Capture the cell that displays the provided text and extract its (X, Y) central coordinate. 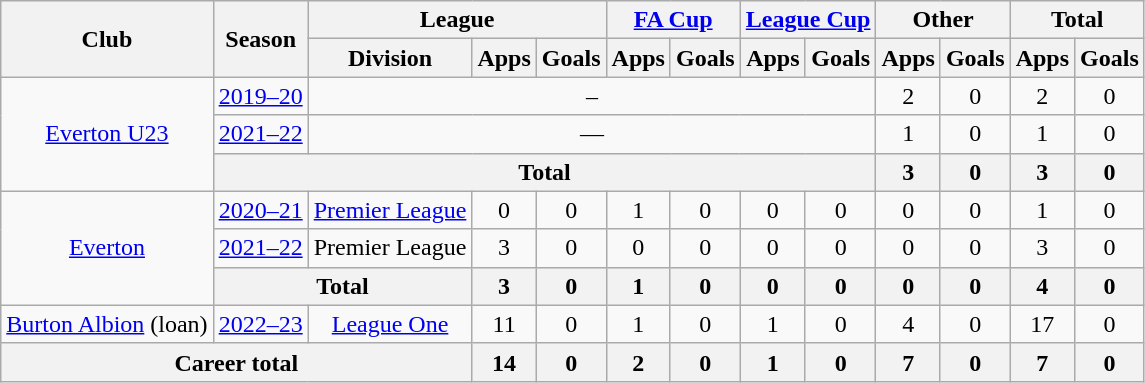
Club (107, 39)
Other (943, 20)
Burton Albion (loan) (107, 324)
— (592, 134)
17 (1042, 324)
11 (504, 324)
Career total (236, 362)
FA Cup (673, 20)
2022–23 (260, 324)
2019–20 (260, 96)
Season (260, 39)
Division (390, 58)
14 (504, 362)
2020–21 (260, 210)
League Cup (808, 20)
Everton U23 (107, 134)
League (457, 20)
League One (390, 324)
– (592, 96)
Everton (107, 248)
